Locate the cell with the specified text and output its (x, y) center coordinate. 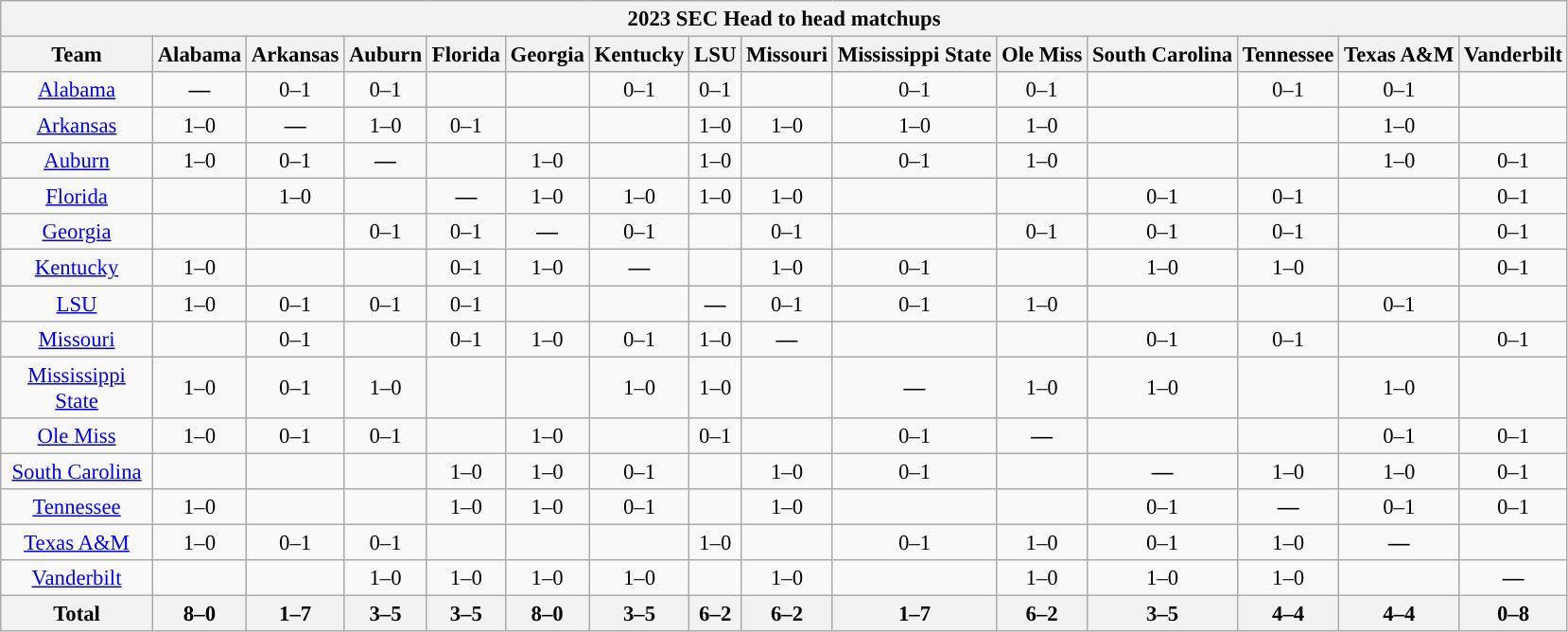
2023 SEC Head to head matchups (785, 19)
0–8 (1513, 613)
Team (78, 55)
Total (78, 613)
